Locate the cell with the specified text and output its [x, y] center coordinate. 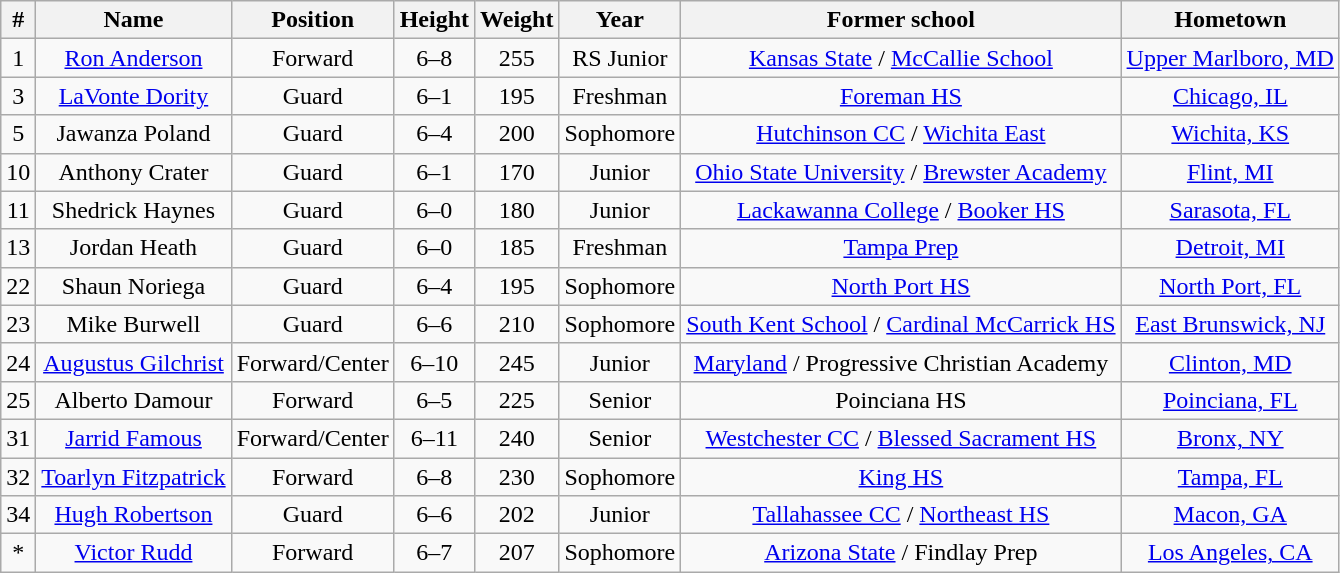
* [18, 553]
Kansas State / McCallie School [901, 58]
202 [517, 515]
Clinton, MD [1230, 362]
South Kent School / Cardinal McCarrick HS [901, 324]
6–5 [434, 400]
Sarasota, FL [1230, 210]
225 [517, 400]
Victor Rudd [134, 553]
North Port, FL [1230, 286]
# [18, 20]
Hugh Robertson [134, 515]
1 [18, 58]
Jawanza Poland [134, 134]
Los Angeles, CA [1230, 553]
Jarrid Famous [134, 438]
34 [18, 515]
Weight [517, 20]
230 [517, 477]
Upper Marlboro, MD [1230, 58]
10 [18, 172]
6–7 [434, 553]
Chicago, IL [1230, 96]
Poinciana HS [901, 400]
Maryland / Progressive Christian Academy [901, 362]
Foreman HS [901, 96]
Ohio State University / Brewster Academy [901, 172]
Jordan Heath [134, 248]
Height [434, 20]
RS Junior [620, 58]
Shedrick Haynes [134, 210]
Position [312, 20]
3 [18, 96]
East Brunswick, NJ [1230, 324]
Bronx, NY [1230, 438]
LaVonte Dority [134, 96]
Wichita, KS [1230, 134]
Ron Anderson [134, 58]
Poinciana, FL [1230, 400]
North Port HS [901, 286]
255 [517, 58]
Name [134, 20]
Lackawanna College / Booker HS [901, 210]
210 [517, 324]
Former school [901, 20]
31 [18, 438]
240 [517, 438]
24 [18, 362]
Year [620, 20]
Westchester CC / Blessed Sacrament HS [901, 438]
Tallahassee CC / Northeast HS [901, 515]
170 [517, 172]
23 [18, 324]
22 [18, 286]
32 [18, 477]
Arizona State / Findlay Prep [901, 553]
6–11 [434, 438]
Shaun Noriega [134, 286]
Tampa Prep [901, 248]
Macon, GA [1230, 515]
Hutchinson CC / Wichita East [901, 134]
5 [18, 134]
13 [18, 248]
Mike Burwell [134, 324]
Toarlyn Fitzpatrick [134, 477]
6–10 [434, 362]
207 [517, 553]
Detroit, MI [1230, 248]
Tampa, FL [1230, 477]
200 [517, 134]
Anthony Crater [134, 172]
Flint, MI [1230, 172]
Alberto Damour [134, 400]
King HS [901, 477]
245 [517, 362]
180 [517, 210]
11 [18, 210]
25 [18, 400]
Hometown [1230, 20]
Augustus Gilchrist [134, 362]
185 [517, 248]
